Scan for the cell matching the given text and deliver its [x, y] coordinate at center. 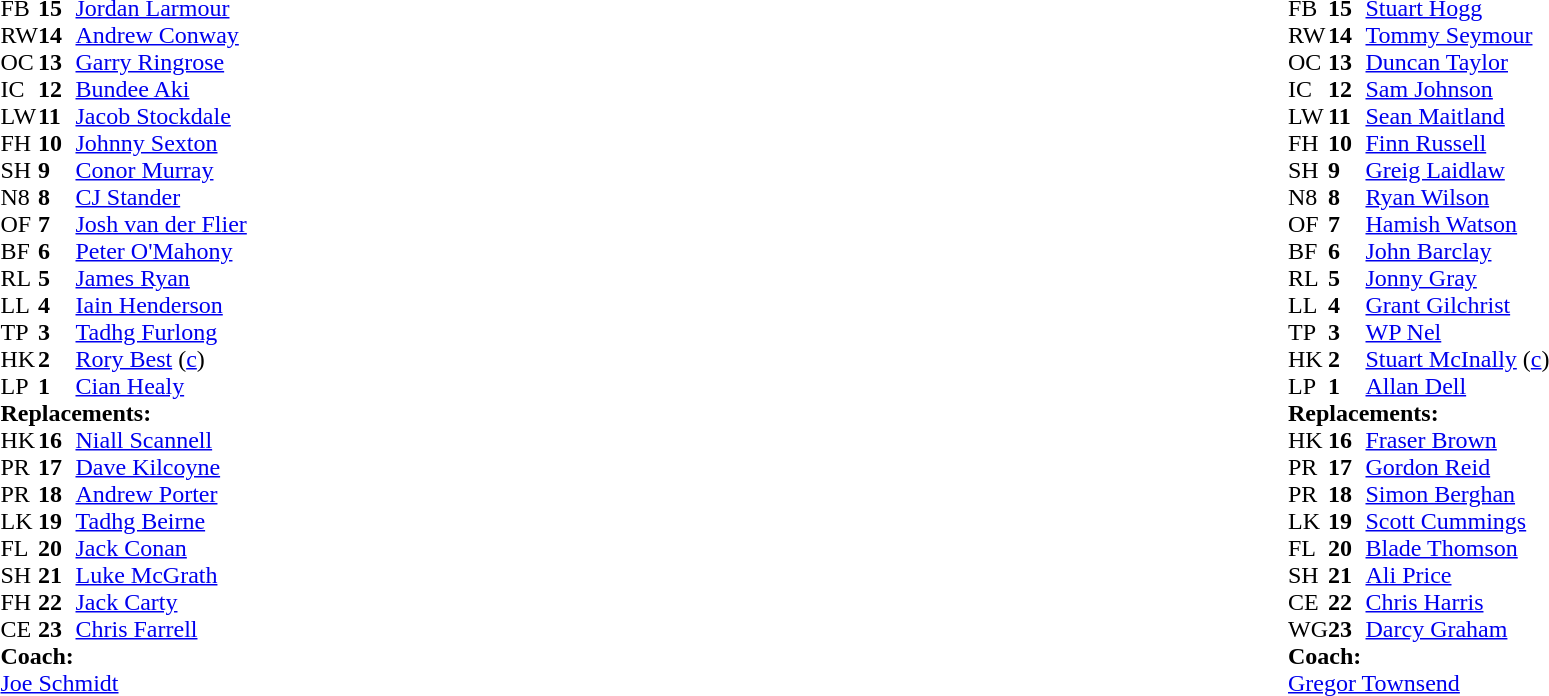
Luke McGrath [162, 576]
Conor Murray [162, 170]
Niall Scannell [162, 440]
Garry Ringrose [162, 62]
Johnny Sexton [162, 144]
Andrew Conway [162, 36]
Iain Henderson [162, 306]
Bundee Aki [162, 90]
Cian Healy [162, 386]
Peter O'Mahony [162, 252]
Andrew Porter [162, 494]
CJ Stander [162, 198]
Chris Farrell [162, 630]
Josh van der Flier [162, 224]
Jack Carty [162, 602]
Jack Conan [162, 548]
Rory Best (c) [162, 360]
WG [1308, 630]
Tadhg Furlong [162, 332]
James Ryan [162, 278]
Jacob Stockdale [162, 116]
Tadhg Beirne [162, 522]
Dave Kilcoyne [162, 468]
